Extract the [x, y] coordinate from the center of the cell holding the provided text.  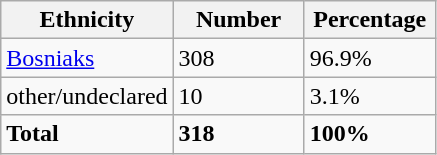
318 [238, 134]
308 [238, 58]
96.9% [370, 58]
100% [370, 134]
Bosniaks [87, 58]
Percentage [370, 20]
Number [238, 20]
other/undeclared [87, 96]
Total [87, 134]
Ethnicity [87, 20]
3.1% [370, 96]
10 [238, 96]
